Output the (X, Y) coordinate of the center of the cell containing the given text.  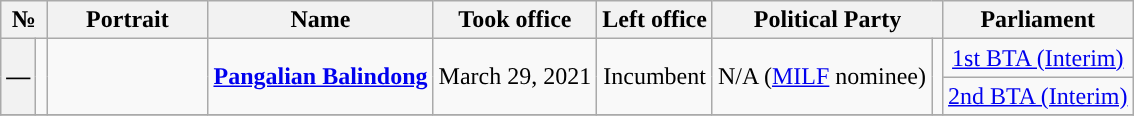
Name (320, 20)
№ (24, 20)
N/A (MILF nominee) (822, 77)
— (18, 77)
Pangalian Balindong (320, 77)
2nd BTA (Interim) (1038, 96)
March 29, 2021 (515, 77)
Parliament (1038, 20)
Portrait (128, 20)
Left office (655, 20)
Took office (515, 20)
1st BTA (Interim) (1038, 58)
Incumbent (655, 77)
Political Party (827, 20)
